Identify which cell holds the provided text, then report its [x, y] central coordinate. 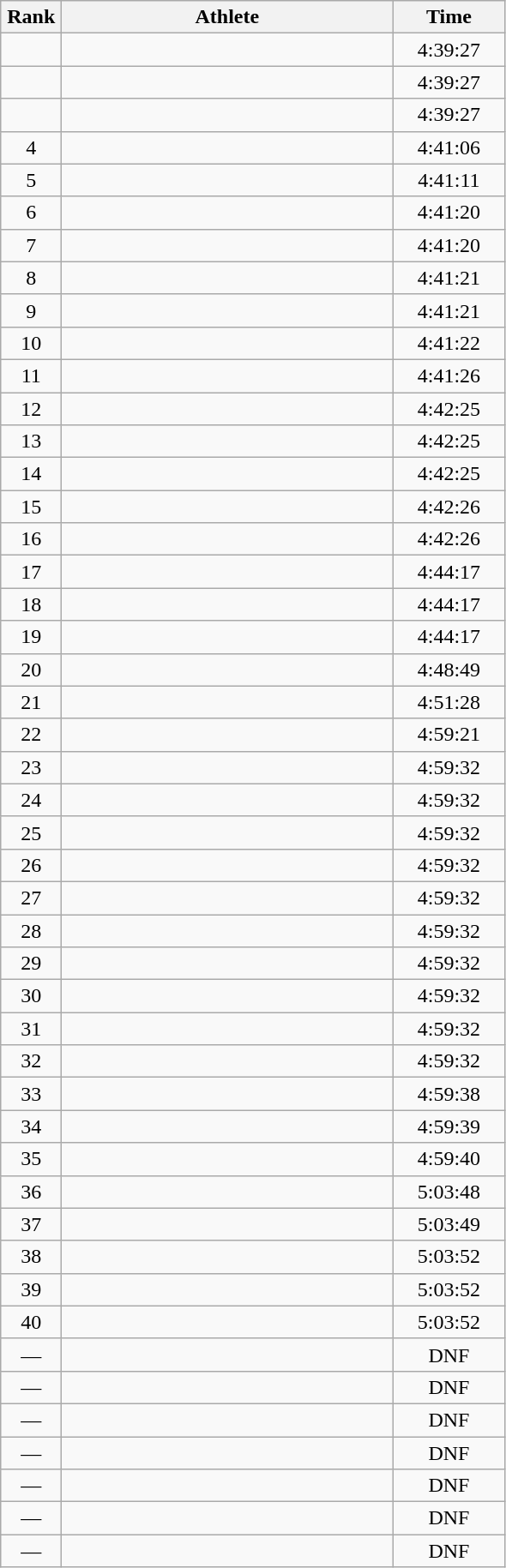
30 [31, 996]
29 [31, 964]
38 [31, 1257]
33 [31, 1094]
4:59:39 [449, 1126]
39 [31, 1289]
5:03:49 [449, 1224]
25 [31, 832]
7 [31, 245]
20 [31, 670]
5:03:48 [449, 1192]
4:48:49 [449, 670]
4:41:22 [449, 343]
8 [31, 278]
11 [31, 375]
4:59:40 [449, 1159]
21 [31, 702]
9 [31, 310]
12 [31, 409]
24 [31, 800]
4:51:28 [449, 702]
35 [31, 1159]
37 [31, 1224]
22 [31, 735]
19 [31, 637]
10 [31, 343]
36 [31, 1192]
26 [31, 865]
16 [31, 539]
18 [31, 604]
4:41:06 [449, 147]
17 [31, 572]
4:59:38 [449, 1094]
Athlete [227, 17]
4:59:21 [449, 735]
32 [31, 1061]
40 [31, 1322]
27 [31, 898]
4:41:11 [449, 180]
Time [449, 17]
Rank [31, 17]
14 [31, 474]
5 [31, 180]
15 [31, 507]
23 [31, 767]
4 [31, 147]
34 [31, 1126]
31 [31, 1029]
13 [31, 442]
4:41:26 [449, 375]
6 [31, 213]
28 [31, 930]
